Determine the (x, y) coordinate at the center of the cell enclosing the given text.  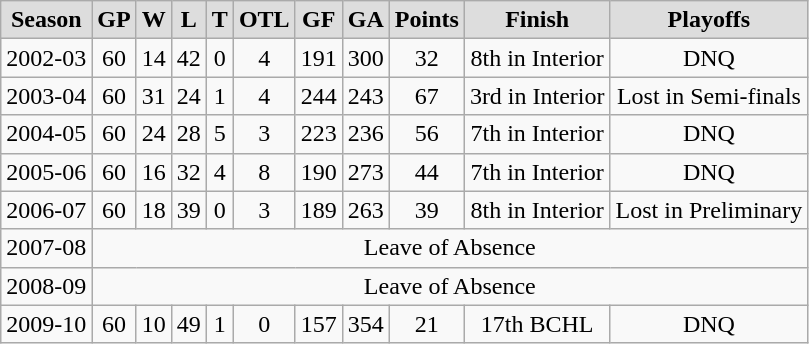
14 (154, 58)
244 (318, 96)
T (220, 20)
191 (318, 58)
354 (366, 324)
190 (318, 172)
2003-04 (46, 96)
3rd in Interior (537, 96)
223 (318, 134)
18 (154, 210)
10 (154, 324)
2008-09 (46, 286)
Finish (537, 20)
56 (426, 134)
44 (426, 172)
17th BCHL (537, 324)
GP (114, 20)
L (188, 20)
263 (366, 210)
2004-05 (46, 134)
28 (188, 134)
GA (366, 20)
Points (426, 20)
OTL (264, 20)
8 (264, 172)
42 (188, 58)
273 (366, 172)
Season (46, 20)
2005-06 (46, 172)
236 (366, 134)
2007-08 (46, 248)
300 (366, 58)
GF (318, 20)
16 (154, 172)
2002-03 (46, 58)
157 (318, 324)
49 (188, 324)
2009-10 (46, 324)
Lost in Semi-finals (709, 96)
Playoffs (709, 20)
189 (318, 210)
31 (154, 96)
W (154, 20)
243 (366, 96)
Lost in Preliminary (709, 210)
67 (426, 96)
5 (220, 134)
21 (426, 324)
2006-07 (46, 210)
